Return [X, Y] of the center of cell containing provided text 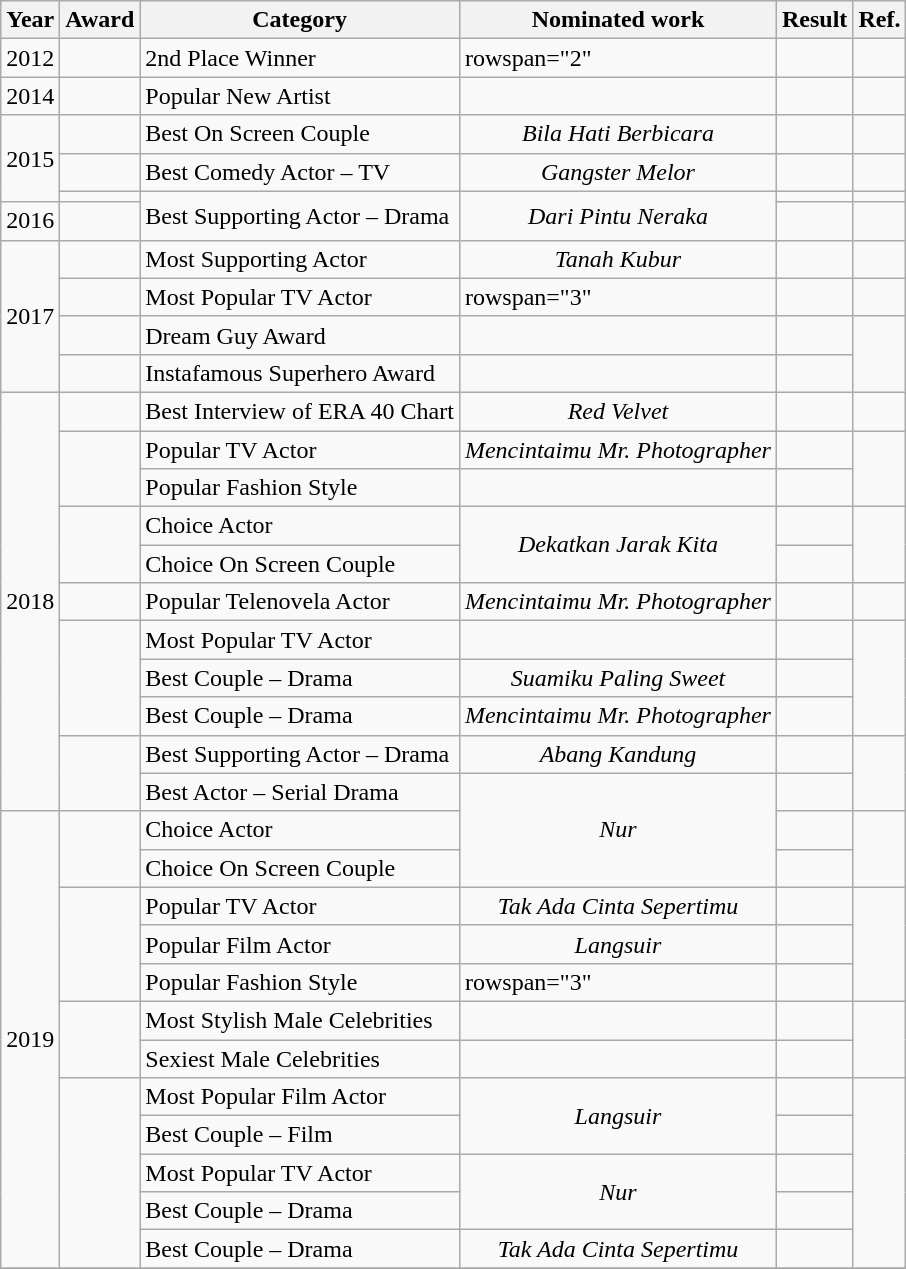
2012 [30, 58]
Dekatkan Jarak Kita [618, 545]
2019 [30, 1040]
2018 [30, 602]
Ref. [880, 20]
Suamiku Paling Sweet [618, 678]
2016 [30, 221]
Result [814, 20]
Most Supporting Actor [300, 259]
Bila Hati Berbicara [618, 134]
Most Popular Film Actor [300, 1097]
Popular Film Actor [300, 944]
Instafamous Superhero Award [300, 373]
Best Comedy Actor – TV [300, 172]
rowspan="2" [618, 58]
Tanah Kubur [618, 259]
2015 [30, 158]
Nominated work [618, 20]
Most Stylish Male Celebrities [300, 1020]
Gangster Melor [618, 172]
Category [300, 20]
Sexiest Male Celebrities [300, 1059]
Dream Guy Award [300, 335]
Popular New Artist [300, 96]
2nd Place Winner [300, 58]
Best On Screen Couple [300, 134]
Popular Telenovela Actor [300, 602]
Award [100, 20]
Abang Kandung [618, 754]
Best Actor – Serial Drama [300, 792]
2014 [30, 96]
Best Interview of ERA 40 Chart [300, 411]
2017 [30, 316]
Dari Pintu Neraka [618, 216]
Year [30, 20]
Red Velvet [618, 411]
Best Couple – Film [300, 1135]
